Detect which cell encompasses the target text, then output its (x, y) center coordinate. 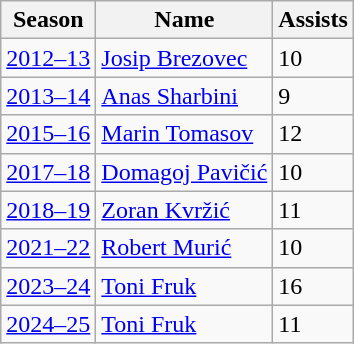
2012–13 (48, 58)
16 (313, 286)
Anas Sharbini (184, 96)
Marin Tomasov (184, 134)
2024–25 (48, 324)
Name (184, 20)
Zoran Kvržić (184, 210)
Assists (313, 20)
Josip Brezovec (184, 58)
2021–22 (48, 248)
2013–14 (48, 96)
Domagoj Pavičić (184, 172)
9 (313, 96)
12 (313, 134)
2015–16 (48, 134)
Season (48, 20)
2017–18 (48, 172)
Robert Murić (184, 248)
2023–24 (48, 286)
2018–19 (48, 210)
